For the text-containing cell, return its midpoint in [x, y] coordinate format. 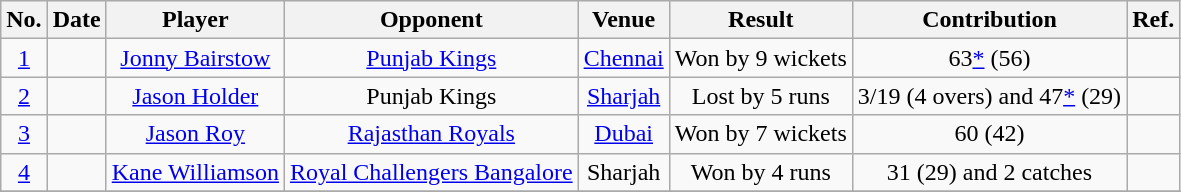
Kane Williamson [195, 172]
Lost by 5 runs [760, 96]
Won by 4 runs [760, 172]
Chennai [624, 58]
Result [760, 20]
Jason Roy [195, 134]
Contribution [989, 20]
31 (29) and 2 catches [989, 172]
63* (56) [989, 58]
4 [24, 172]
Won by 9 wickets [760, 58]
Player [195, 20]
2 [24, 96]
Opponent [431, 20]
Date [76, 20]
Royal Challengers Bangalore [431, 172]
Jason Holder [195, 96]
3 [24, 134]
3/19 (4 overs) and 47* (29) [989, 96]
Rajasthan Royals [431, 134]
Jonny Bairstow [195, 58]
Ref. [1154, 20]
Dubai [624, 134]
No. [24, 20]
60 (42) [989, 134]
Won by 7 wickets [760, 134]
Venue [624, 20]
1 [24, 58]
